Capture the cell that displays the provided text and extract its [x, y] central coordinate. 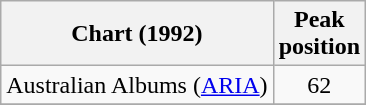
Australian Albums (ARIA) [137, 85]
Chart (1992) [137, 34]
Peakposition [319, 34]
62 [319, 85]
